From the cell containing the given text, extract its center point as (X, Y) coordinate. 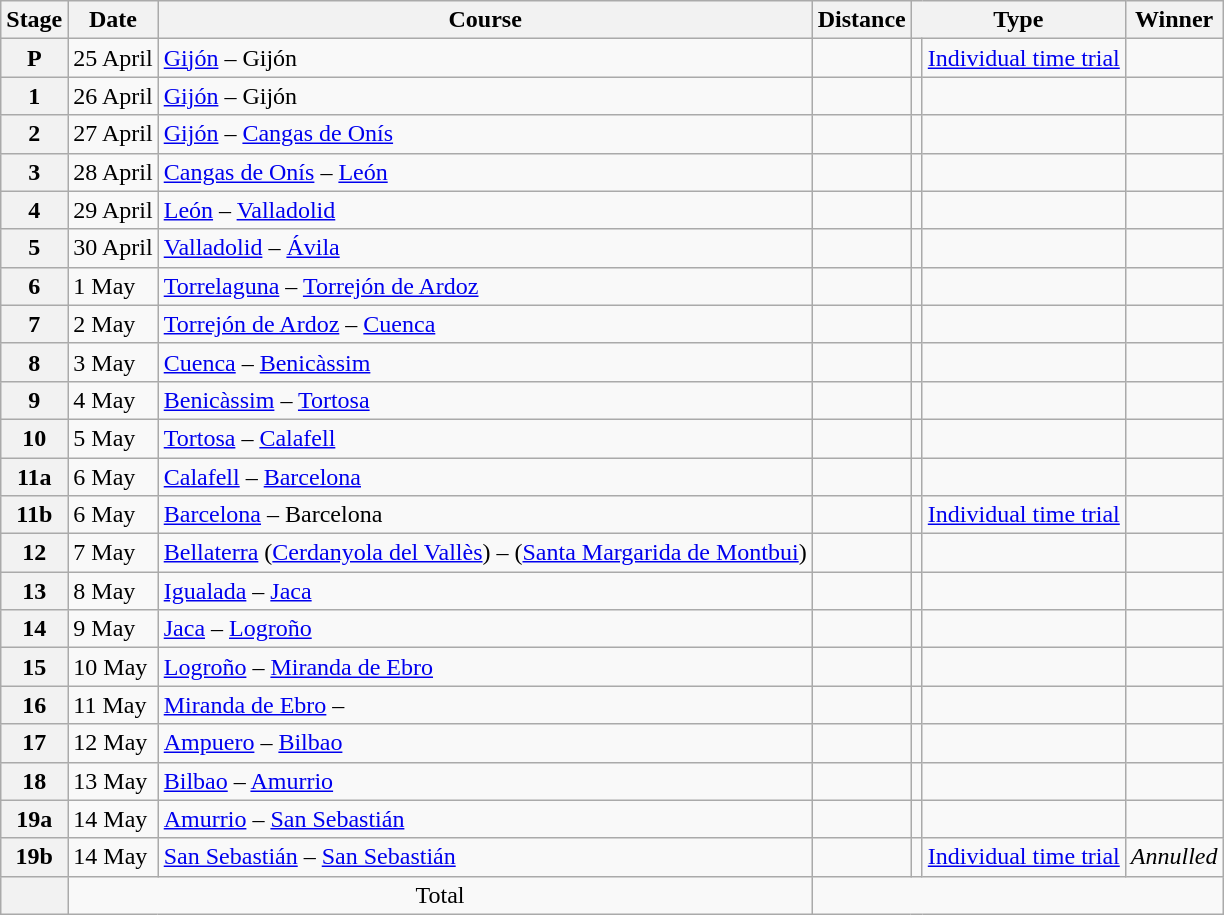
11b (34, 515)
Distance (862, 20)
Barcelona – Barcelona (485, 515)
Cangas de Onís – León (485, 172)
30 April (113, 248)
12 May (113, 743)
Winner (1174, 20)
2 May (113, 324)
19b (34, 857)
Ampuero – Bilbao (485, 743)
15 (34, 667)
Gijón – Cangas de Onís (485, 134)
Torrelaguna – Torrejón de Ardoz (485, 286)
Calafell – Barcelona (485, 477)
8 (34, 362)
Jaca – Logroño (485, 629)
Cuenca – Benicàssim (485, 362)
Logroño – Miranda de Ebro (485, 667)
Valladolid – Ávila (485, 248)
Course (485, 20)
14 (34, 629)
Amurrio – San Sebastián (485, 819)
6 (34, 286)
29 April (113, 210)
7 (34, 324)
13 May (113, 781)
4 (34, 210)
Total (440, 895)
3 May (113, 362)
Date (113, 20)
4 May (113, 400)
Miranda de Ebro – (485, 705)
1 (34, 96)
9 May (113, 629)
13 (34, 591)
1 May (113, 286)
16 (34, 705)
17 (34, 743)
Bilbao – Amurrio (485, 781)
5 (34, 248)
Tortosa – Calafell (485, 438)
3 (34, 172)
Torrejón de Ardoz – Cuenca (485, 324)
28 April (113, 172)
9 (34, 400)
27 April (113, 134)
Stage (34, 20)
18 (34, 781)
San Sebastián – San Sebastián (485, 857)
Type (1018, 20)
2 (34, 134)
12 (34, 553)
8 May (113, 591)
Benicàssim – Tortosa (485, 400)
10 May (113, 667)
Annulled (1174, 857)
Bellaterra (Cerdanyola del Vallès) – (Santa Margarida de Montbui) (485, 553)
19a (34, 819)
25 April (113, 58)
11 May (113, 705)
Igualada – Jaca (485, 591)
León – Valladolid (485, 210)
7 May (113, 553)
10 (34, 438)
5 May (113, 438)
P (34, 58)
26 April (113, 96)
11a (34, 477)
